Locate the cell with the specified text and output its (x, y) center coordinate. 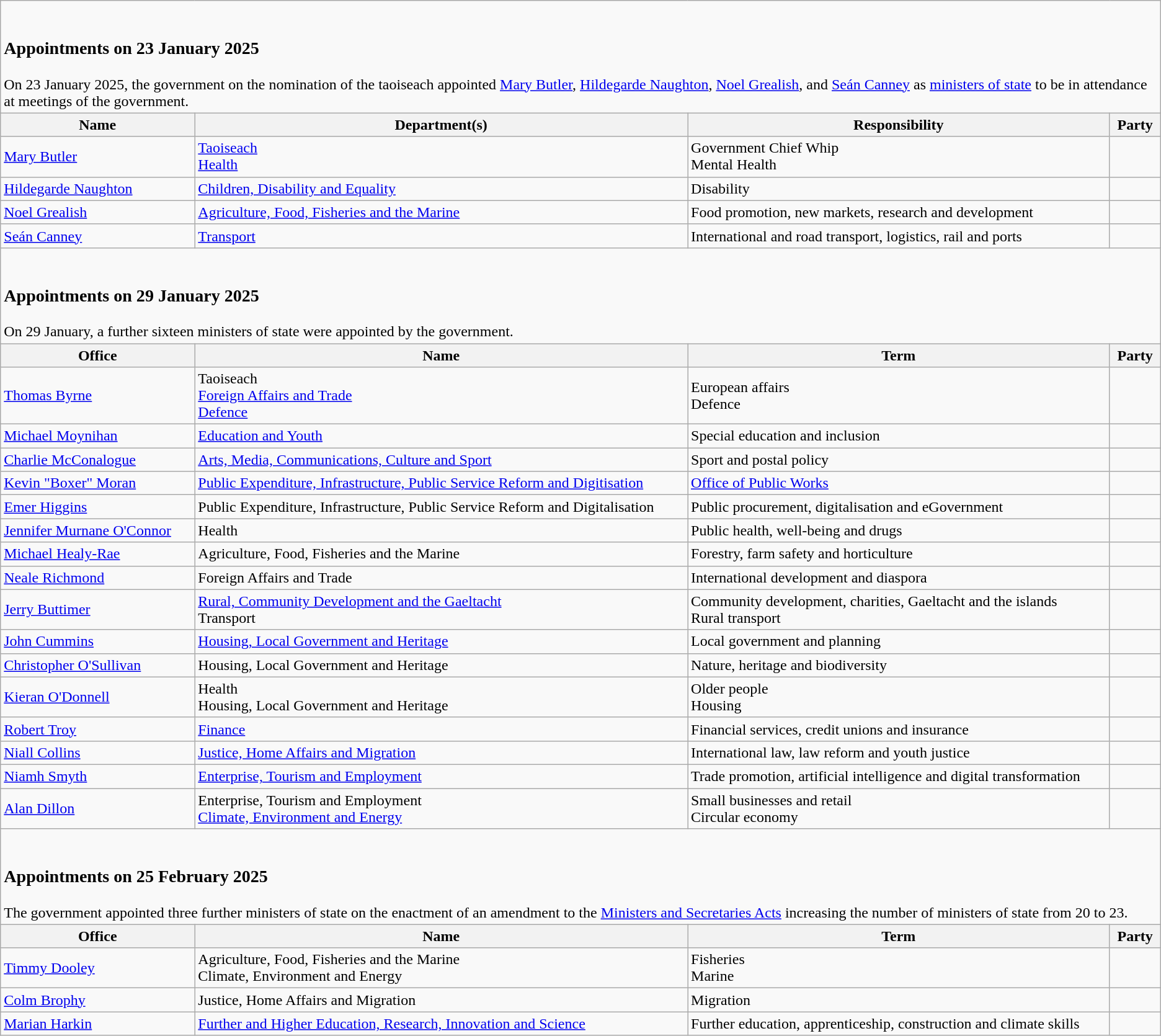
Further education, apprenticeship, construction and climate skills (899, 1024)
Niamh Smyth (98, 776)
Kevin "Boxer" Moran (98, 483)
Michael Healy-Rae (98, 554)
TaoiseachForeign Affairs and TradeDefence (442, 396)
Arts, Media, Communications, Culture and Sport (442, 460)
Older peopleHousing (899, 697)
Disability (899, 189)
Hildegarde Naughton (98, 189)
Jerry Buttimer (98, 609)
Children, Disability and Equality (442, 189)
Office of Public Works (899, 483)
Jennifer Murnane O'Connor (98, 530)
Public procurement, digitalisation and eGovernment (899, 507)
Migration (899, 1000)
HealthHousing, Local Government and Heritage (442, 697)
Thomas Byrne (98, 396)
Noel Grealish (98, 212)
Local government and planning (899, 641)
Enterprise, Tourism and Employment (442, 776)
Trade promotion, artificial intelligence and digital transformation (899, 776)
Kieran O'Donnell (98, 697)
Small businesses and retailCircular economy (899, 808)
Niall Collins (98, 752)
Department(s) (442, 125)
Food promotion, new markets, research and development (899, 212)
Rural, Community Development and the GaeltachtTransport (442, 609)
Alan Dillon (98, 808)
Michael Moynihan (98, 436)
International development and diaspora (899, 578)
Forestry, farm safety and horticulture (899, 554)
Nature, heritage and biodiversity (899, 665)
Christopher O'Sullivan (98, 665)
Education and Youth (442, 436)
John Cummins (98, 641)
Marian Harkin (98, 1024)
FisheriesMarine (899, 968)
Neale Richmond (98, 578)
Seán Canney (98, 236)
International and road transport, logistics, rail and ports (899, 236)
Government Chief WhipMental Health (899, 156)
Timmy Dooley (98, 968)
TaoiseachHealth (442, 156)
Health (442, 530)
Foreign Affairs and Trade (442, 578)
Financial services, credit unions and insurance (899, 729)
Colm Brophy (98, 1000)
Responsibility (899, 125)
Charlie McConalogue (98, 460)
Special education and inclusion (899, 436)
Public health, well-being and drugs (899, 530)
Community development, charities, Gaeltacht and the islandsRural transport (899, 609)
Sport and postal policy (899, 460)
Mary Butler (98, 156)
International law, law reform and youth justice (899, 752)
Appointments on 29 January 2025On 29 January, a further sixteen ministers of state were appointed by the government. (580, 295)
Robert Troy (98, 729)
Agriculture, Food, Fisheries and the MarineClimate, Environment and Energy (442, 968)
Transport (442, 236)
Emer Higgins (98, 507)
Enterprise, Tourism and EmploymentClimate, Environment and Energy (442, 808)
European affairsDefence (899, 396)
Further and Higher Education, Research, Innovation and Science (442, 1024)
Public Expenditure, Infrastructure, Public Service Reform and Digitisation (442, 483)
Finance (442, 729)
Public Expenditure, Infrastructure, Public Service Reform and Digitalisation (442, 507)
